Extract the [X, Y] coordinate from the center of the cell holding the provided text.  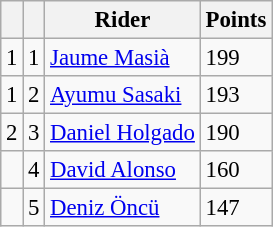
Deniz Öncü [122, 208]
190 [236, 133]
Ayumu Sasaki [122, 95]
193 [236, 95]
Jaume Masià [122, 58]
Daniel Holgado [122, 133]
Rider [122, 20]
4 [34, 170]
160 [236, 170]
199 [236, 58]
David Alonso [122, 170]
Points [236, 20]
3 [34, 133]
147 [236, 208]
5 [34, 208]
